Return (X, Y) of the center of cell containing provided text 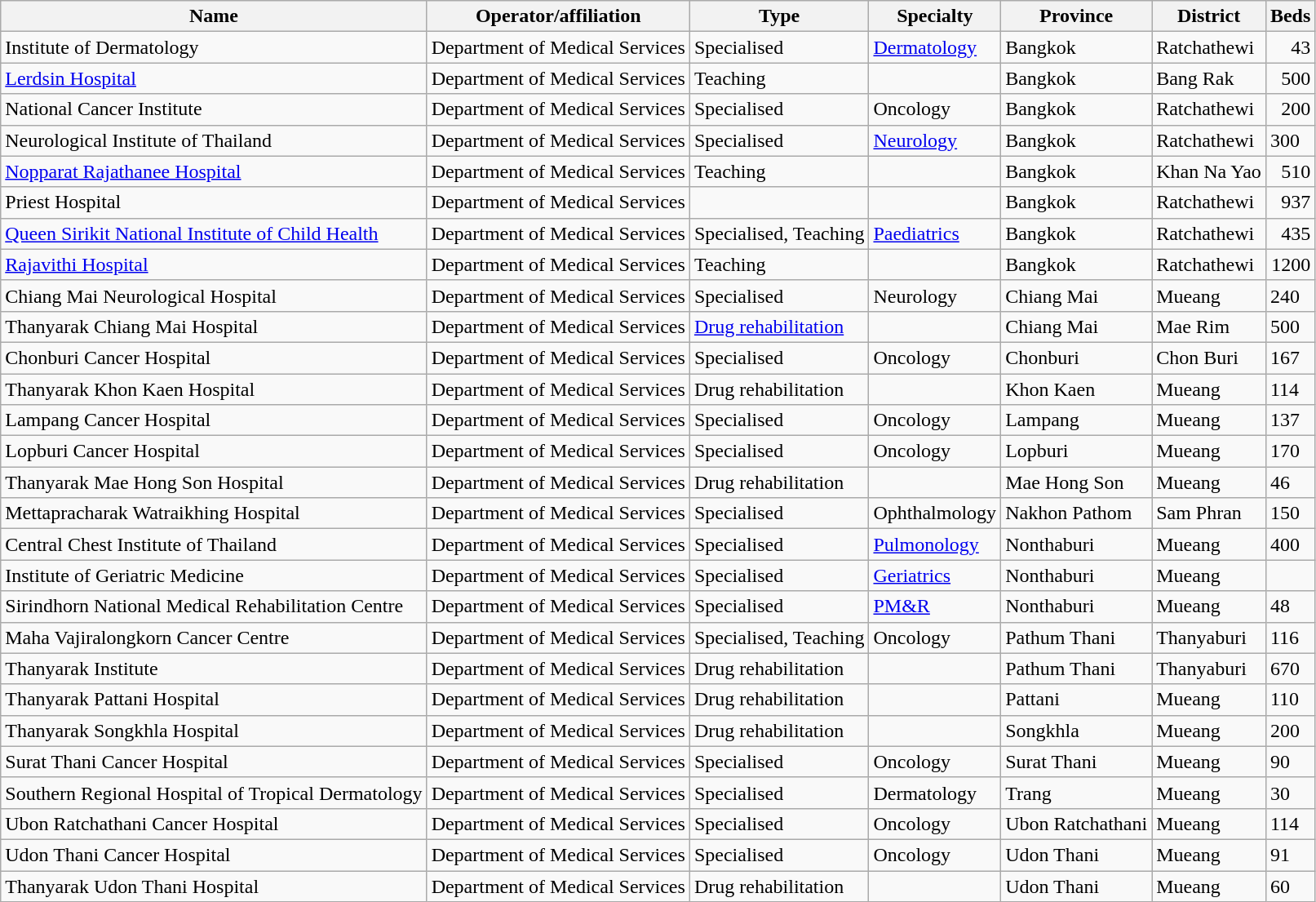
43 (1290, 47)
Sam Phran (1209, 513)
Chonburi (1077, 358)
Geriatrics (935, 575)
Chon Buri (1209, 358)
Mettapracharak Watraikhing Hospital (214, 513)
937 (1290, 202)
Nakhon Pathom (1077, 513)
Thanyarak Udon Thani Hospital (214, 886)
PM&R (935, 607)
90 (1290, 762)
91 (1290, 855)
Paediatrics (935, 233)
Surat Thani Cancer Hospital (214, 762)
300 (1290, 140)
Trang (1077, 793)
Bang Rak (1209, 78)
Central Chest Institute of Thailand (214, 544)
Udon Thani Cancer Hospital (214, 855)
1200 (1290, 264)
Ubon Ratchathani (1077, 824)
Sirindhorn National Medical Rehabilitation Centre (214, 607)
Ophthalmology (935, 513)
Specialty (935, 16)
Thanyarak Institute (214, 669)
400 (1290, 544)
Thanyarak Khon Kaen Hospital (214, 389)
Province (1077, 16)
Khan Na Yao (1209, 171)
Thanyarak Chiang Mai Hospital (214, 327)
170 (1290, 451)
670 (1290, 669)
Thanyarak Mae Hong Son Hospital (214, 482)
435 (1290, 233)
National Cancer Institute (214, 109)
Institute of Geriatric Medicine (214, 575)
Mae Rim (1209, 327)
240 (1290, 295)
48 (1290, 607)
137 (1290, 420)
150 (1290, 513)
Type (779, 16)
Khon Kaen (1077, 389)
110 (1290, 700)
Beds (1290, 16)
Institute of Dermatology (214, 47)
Lampang (1077, 420)
167 (1290, 358)
Songkhla (1077, 731)
Nopparat Rajathanee Hospital (214, 171)
60 (1290, 886)
Southern Regional Hospital of Tropical Dermatology (214, 793)
Surat Thani (1077, 762)
Pulmonology (935, 544)
District (1209, 16)
Lopburi Cancer Hospital (214, 451)
Queen Sirikit National Institute of Child Health (214, 233)
Thanyarak Pattani Hospital (214, 700)
Name (214, 16)
Chiang Mai Neurological Hospital (214, 295)
Lampang Cancer Hospital (214, 420)
Operator/affiliation (558, 16)
Lerdsin Hospital (214, 78)
Lopburi (1077, 451)
Priest Hospital (214, 202)
46 (1290, 482)
Chonburi Cancer Hospital (214, 358)
Mae Hong Son (1077, 482)
Thanyarak Songkhla Hospital (214, 731)
510 (1290, 171)
Neurological Institute of Thailand (214, 140)
Pattani (1077, 700)
Ubon Ratchathani Cancer Hospital (214, 824)
Maha Vajiralongkorn Cancer Centre (214, 638)
30 (1290, 793)
116 (1290, 638)
Rajavithi Hospital (214, 264)
